Provide the [x, y] coordinate of the cell's center where the given text is located.  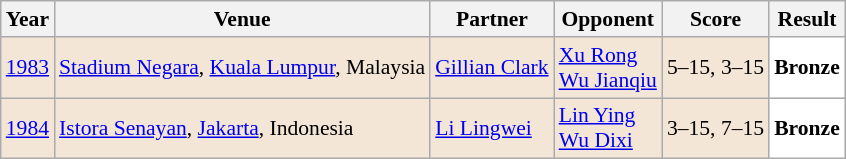
Partner [492, 19]
Year [28, 19]
5–15, 3–15 [716, 68]
Result [807, 19]
3–15, 7–15 [716, 128]
Opponent [608, 19]
Venue [242, 19]
Istora Senayan, Jakarta, Indonesia [242, 128]
Gillian Clark [492, 68]
Lin Ying Wu Dixi [608, 128]
Li Lingwei [492, 128]
Xu Rong Wu Jianqiu [608, 68]
1984 [28, 128]
1983 [28, 68]
Stadium Negara, Kuala Lumpur, Malaysia [242, 68]
Score [716, 19]
